Output the (X, Y) coordinate of the center of the cell containing the given text.  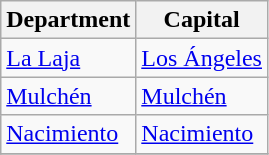
Capital (202, 20)
La Laja (68, 58)
Los Ángeles (202, 58)
Department (68, 20)
